From the cell containing the given text, extract its center point as (x, y) coordinate. 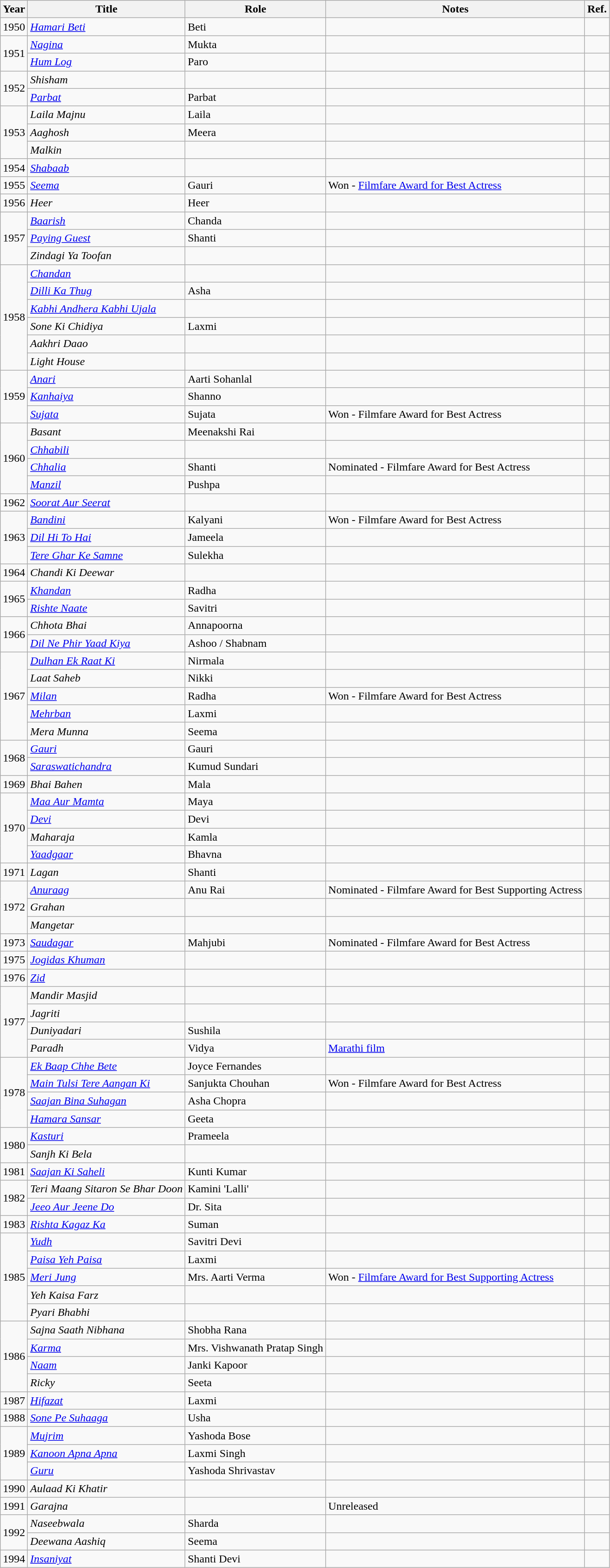
1985 (14, 1277)
Rishta Kagaz Ka (106, 1224)
1965 (14, 599)
Laila (255, 115)
Jeeo Aur Jeene Do (106, 1207)
Sushila (255, 1030)
Dil Ne Phir Yaad Kiya (106, 643)
Sanjukta Chouhan (255, 1084)
Aaghosh (106, 132)
Chanda (255, 221)
1964 (14, 573)
Ashoo / Shabnam (255, 643)
1954 (14, 167)
Paro (255, 62)
Anuraag (106, 890)
1994 (14, 1559)
1959 (14, 397)
Savitri (255, 608)
Sulekha (255, 555)
Mujrim (106, 1436)
Kanoon Apna Apna (106, 1453)
Main Tulsi Tere Aangan Ki (106, 1084)
Light House (106, 361)
Hum Log (106, 62)
Asha (255, 291)
1968 (14, 757)
Anari (106, 379)
1991 (14, 1506)
Saajan Bina Suhagan (106, 1101)
Teri Maang Sitaron Se Bhar Doon (106, 1189)
Annapoorna (255, 626)
Usha (255, 1418)
1960 (14, 458)
Dil Hi To Hai (106, 538)
Chandan (106, 273)
Savitri Devi (255, 1242)
1971 (14, 872)
Maharaja (106, 837)
1975 (14, 960)
Kabhi Andhera Kabhi Ujala (106, 309)
Laila Majnu (106, 115)
1950 (14, 27)
Notes (455, 9)
Won - Filmfare Award for Best Supporting Actress (455, 1277)
Dr. Sita (255, 1207)
Maa Aur Mamta (106, 802)
1980 (14, 1145)
1957 (14, 238)
Shanti Devi (255, 1559)
1987 (14, 1401)
1953 (14, 132)
Sanjh Ki Bela (106, 1154)
Sone Pe Suhaaga (106, 1418)
Role (255, 9)
Sharda (255, 1524)
Mala (255, 784)
Kasturi (106, 1136)
1982 (14, 1198)
1967 (14, 696)
Naseebwala (106, 1524)
Dulhan Ek Raat Ki (106, 661)
Mahjubi (255, 942)
Zindagi Ya Toofan (106, 256)
Nominated - Filmfare Award for Best Supporting Actress (455, 890)
1970 (14, 828)
1981 (14, 1171)
Jogidas Khuman (106, 960)
1972 (14, 907)
Hamari Beti (106, 27)
Hifazat (106, 1401)
1956 (14, 203)
Ref. (597, 9)
Joyce Fernandes (255, 1066)
Meera (255, 132)
Guru (106, 1471)
Unreleased (455, 1506)
Malkin (106, 150)
Shobha Rana (255, 1330)
Pyari Bhabhi (106, 1312)
Rishte Naate (106, 608)
1986 (14, 1356)
1955 (14, 185)
1958 (14, 317)
1989 (14, 1453)
Paradh (106, 1048)
Marathi film (455, 1048)
Lagan (106, 872)
Saajan Ki Saheli (106, 1171)
Kalyani (255, 520)
Nirmala (255, 661)
Naam (106, 1365)
1962 (14, 502)
Mehrban (106, 713)
Pushpa (255, 484)
Anu Rai (255, 890)
Bandini (106, 520)
Paisa Yeh Paisa (106, 1259)
Yudh (106, 1242)
Sone Ki Chidiya (106, 326)
Mandir Masjid (106, 995)
Khandan (106, 590)
1963 (14, 538)
Nikki (255, 678)
Mukta (255, 44)
1983 (14, 1224)
Jagriti (106, 1013)
Grahan (106, 907)
Nagina (106, 44)
Milan (106, 696)
Geeta (255, 1119)
Aarti Sohanlal (255, 379)
Soorat Aur Seerat (106, 502)
Kanhaiya (106, 397)
Mrs. Vishwanath Pratap Singh (255, 1348)
Aakhri Daao (106, 344)
1977 (14, 1022)
1951 (14, 53)
Dilli Ka Thug (106, 291)
1976 (14, 978)
Sajna Saath Nibhana (106, 1330)
Kumud Sundari (255, 766)
Chandi Ki Deewar (106, 573)
Garajna (106, 1506)
1973 (14, 942)
Janki Kapoor (255, 1365)
Zid (106, 978)
Baarish (106, 221)
Year (14, 9)
Manzil (106, 484)
Ricky (106, 1383)
Laxmi Singh (255, 1453)
Hamara Sansar (106, 1119)
Kunti Kumar (255, 1171)
1990 (14, 1488)
Karma (106, 1348)
Meri Jung (106, 1277)
Jameela (255, 538)
1969 (14, 784)
1966 (14, 634)
1988 (14, 1418)
Chhabili (106, 449)
Mera Munna (106, 731)
Saraswatichandra (106, 766)
Yaadgaar (106, 855)
Beti (255, 27)
Tere Ghar Ke Samne (106, 555)
Mangetar (106, 925)
Shisham (106, 80)
Yashoda Bose (255, 1436)
Seeta (255, 1383)
Duniyadari (106, 1030)
Meenakshi Rai (255, 432)
Suman (255, 1224)
Yashoda Shrivastav (255, 1471)
Ek Baap Chhe Bete (106, 1066)
Asha Chopra (255, 1101)
Bhai Bahen (106, 784)
Chhota Bhai (106, 626)
Insaniyat (106, 1559)
Aulaad Ki Khatir (106, 1488)
Shabaab (106, 167)
Kamla (255, 837)
Chhalia (106, 467)
Shanno (255, 397)
Saudagar (106, 942)
Maya (255, 802)
1978 (14, 1092)
Bhavna (255, 855)
1992 (14, 1532)
Laat Saheb (106, 678)
Paying Guest (106, 238)
Deewana Aashiq (106, 1541)
Vidya (255, 1048)
Mrs. Aarti Verma (255, 1277)
Yeh Kaisa Farz (106, 1295)
Kamini 'Lalli' (255, 1189)
1952 (14, 88)
Title (106, 9)
Basant (106, 432)
Prameela (255, 1136)
